Find where the given text appears and provide that cell's center as [X, Y] coordinate. 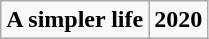
A simpler life [75, 20]
2020 [178, 20]
